Output the [X, Y] coordinate of the center of the cell containing the given text.  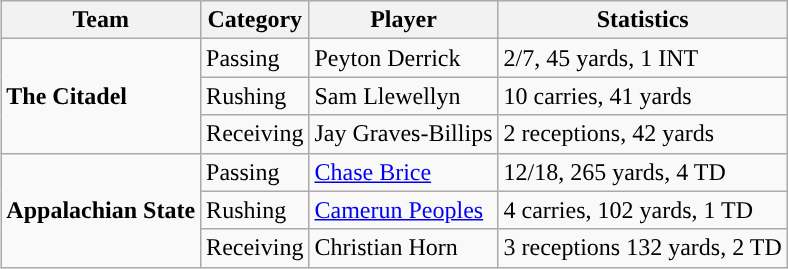
Category [255, 20]
Chase Brice [404, 172]
10 carries, 41 yards [642, 96]
3 receptions 132 yards, 2 TD [642, 248]
The Citadel [101, 96]
Statistics [642, 20]
12/18, 265 yards, 4 TD [642, 172]
2/7, 45 yards, 1 INT [642, 58]
Appalachian State [101, 210]
Camerun Peoples [404, 210]
2 receptions, 42 yards [642, 134]
Peyton Derrick [404, 58]
Player [404, 20]
Team [101, 20]
Jay Graves-Billips [404, 134]
Sam Llewellyn [404, 96]
Christian Horn [404, 248]
4 carries, 102 yards, 1 TD [642, 210]
